Return the (X, Y) coordinate for the center point of the cell that contains the specified text.  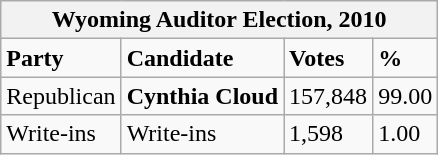
% (406, 58)
Candidate (202, 58)
Wyoming Auditor Election, 2010 (220, 20)
1,598 (328, 134)
1.00 (406, 134)
Votes (328, 58)
Cynthia Cloud (202, 96)
Party (61, 58)
157,848 (328, 96)
Republican (61, 96)
99.00 (406, 96)
